Return (x, y) of the center of cell containing provided text 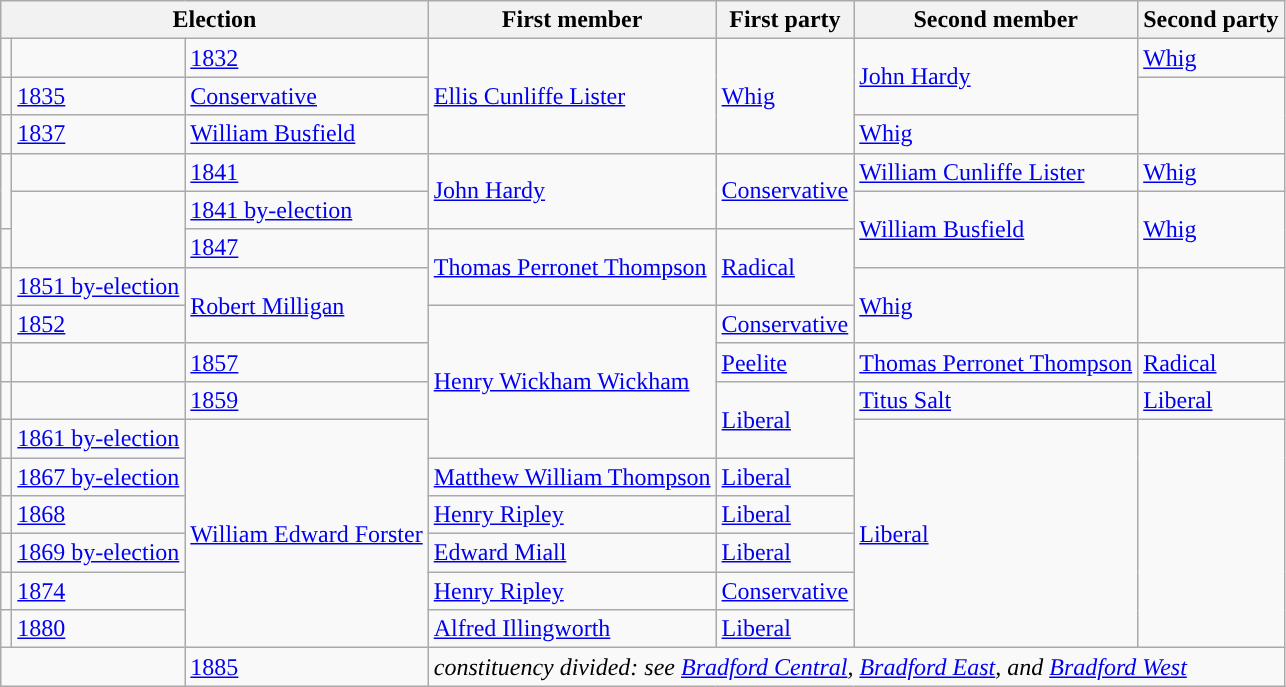
Edward Miall (572, 553)
1868 (98, 515)
First member (572, 20)
1837 (98, 134)
1880 (98, 629)
Peelite (785, 362)
Election (214, 20)
constituency divided: see Bradford Central, Bradford East, and Bradford West (856, 667)
Ellis Cunliffe Lister (572, 96)
1857 (306, 362)
Second member (996, 20)
1847 (306, 248)
1869 by-election (98, 553)
1874 (98, 591)
1852 (98, 324)
First party (785, 20)
1859 (306, 400)
1851 by-election (98, 286)
Titus Salt (996, 400)
1841 (306, 172)
Second party (1211, 20)
William Edward Forster (306, 533)
1861 by-election (98, 438)
1885 (306, 667)
1832 (306, 58)
1867 by-election (98, 477)
Robert Milligan (306, 305)
William Cunliffe Lister (996, 172)
Matthew William Thompson (572, 477)
Henry Wickham Wickham (572, 381)
1841 by-election (306, 210)
1835 (98, 96)
Alfred Illingworth (572, 629)
